Determine the (x, y) coordinate at the center of the cell enclosing the given text.  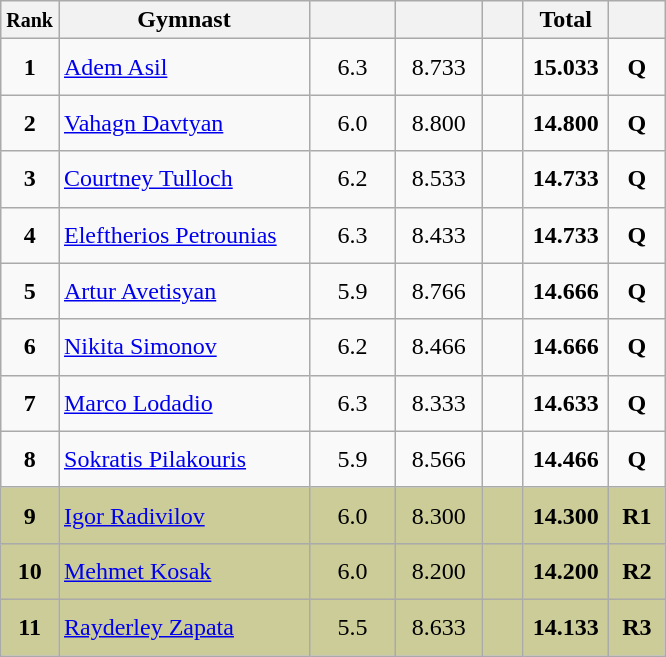
8.466 (439, 347)
8.200 (439, 571)
R1 (637, 515)
11 (30, 627)
Rank (30, 20)
6 (30, 347)
Artur Avetisyan (184, 291)
8.766 (439, 291)
8.733 (439, 67)
3 (30, 179)
8.300 (439, 515)
Courtney Tulloch (184, 179)
Adem Asil (184, 67)
8 (30, 459)
10 (30, 571)
Total (566, 20)
7 (30, 403)
14.633 (566, 403)
8.800 (439, 123)
14.800 (566, 123)
Mehmet Kosak (184, 571)
8.433 (439, 235)
Sokratis Pilakouris (184, 459)
5.5 (353, 627)
14.300 (566, 515)
Igor Radivilov (184, 515)
R3 (637, 627)
R2 (637, 571)
15.033 (566, 67)
14.200 (566, 571)
Vahagn Davtyan (184, 123)
Marco Lodadio (184, 403)
8.533 (439, 179)
Nikita Simonov (184, 347)
Gymnast (184, 20)
8.633 (439, 627)
9 (30, 515)
1 (30, 67)
Rayderley Zapata (184, 627)
8.333 (439, 403)
Eleftherios Petrounias (184, 235)
5 (30, 291)
8.566 (439, 459)
14.133 (566, 627)
4 (30, 235)
2 (30, 123)
14.466 (566, 459)
